Search for the cell housing the specified text and yield its (X, Y) center coordinate. 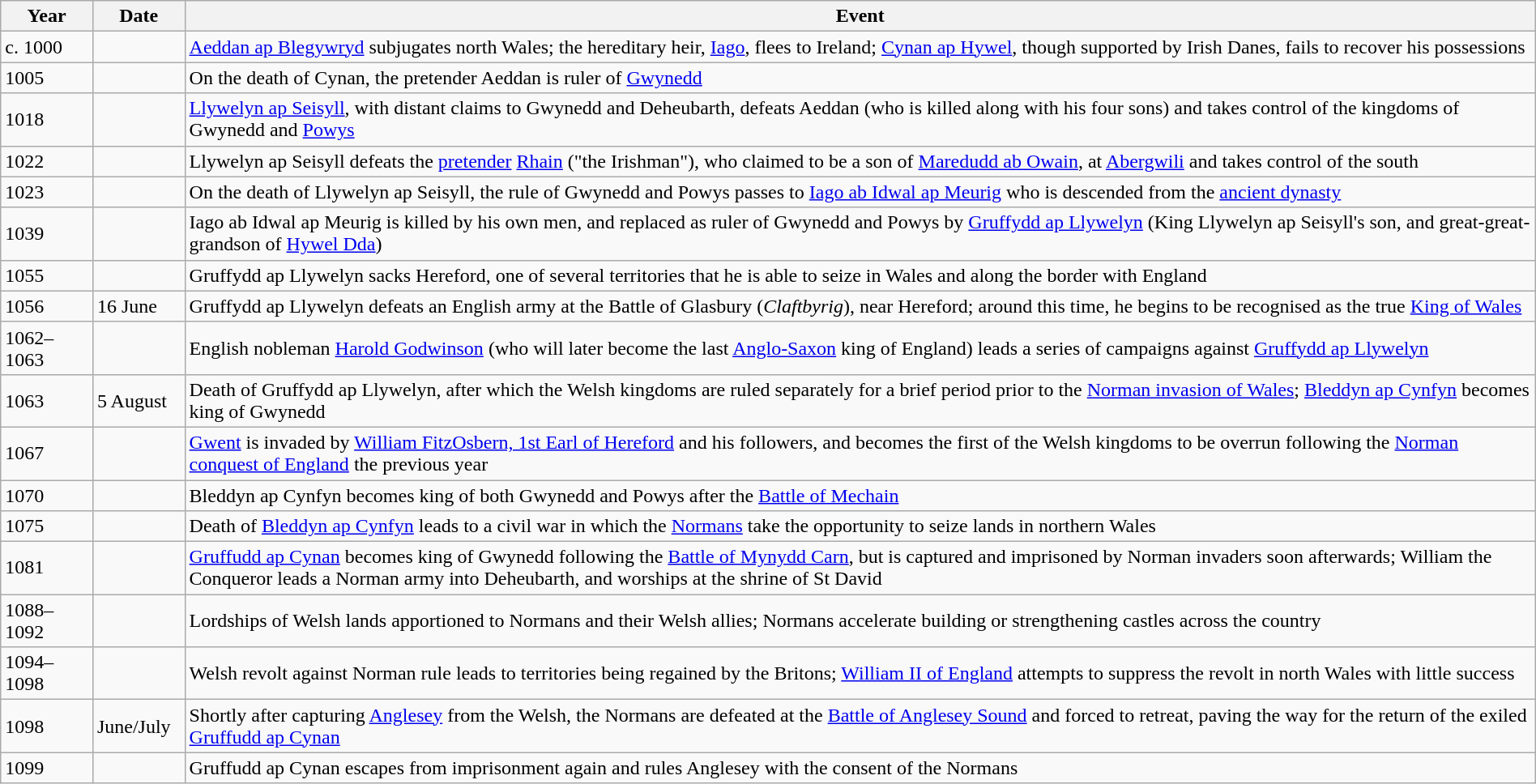
1067 (47, 454)
Lordships of Welsh lands apportioned to Normans and their Welsh allies; Normans accelerate building or strengthening castles across the country (860, 620)
Event (860, 16)
Bleddyn ap Cynfyn becomes king of both Gwynedd and Powys after the Battle of Mechain (860, 495)
Date (139, 16)
1063 (47, 400)
1039 (47, 233)
1075 (47, 526)
On the death of Llywelyn ap Seisyll, the rule of Gwynedd and Powys passes to Iago ab Idwal ap Meurig who is descended from the ancient dynasty (860, 192)
1099 (47, 768)
1062–1063 (47, 348)
1088–1092 (47, 620)
c. 1000 (47, 47)
1022 (47, 161)
On the death of Cynan, the pretender Aeddan is ruler of Gwynedd (860, 78)
1094–1098 (47, 674)
1055 (47, 275)
16 June (139, 306)
5 August (139, 400)
Year (47, 16)
1056 (47, 306)
Death of Bleddyn ap Cynfyn leads to a civil war in which the Normans take the opportunity to seize lands in northern Wales (860, 526)
1081 (47, 569)
1098 (47, 726)
1070 (47, 495)
Gruffudd ap Cynan escapes from imprisonment again and rules Anglesey with the consent of the Normans (860, 768)
Gruffydd ap Llywelyn sacks Hereford, one of several territories that he is able to seize in Wales and along the border with England (860, 275)
1018 (47, 120)
1005 (47, 78)
1023 (47, 192)
June/July (139, 726)
